Pinpoint the cell where the given text exists, returning its (X, Y) midpoint coordinate. 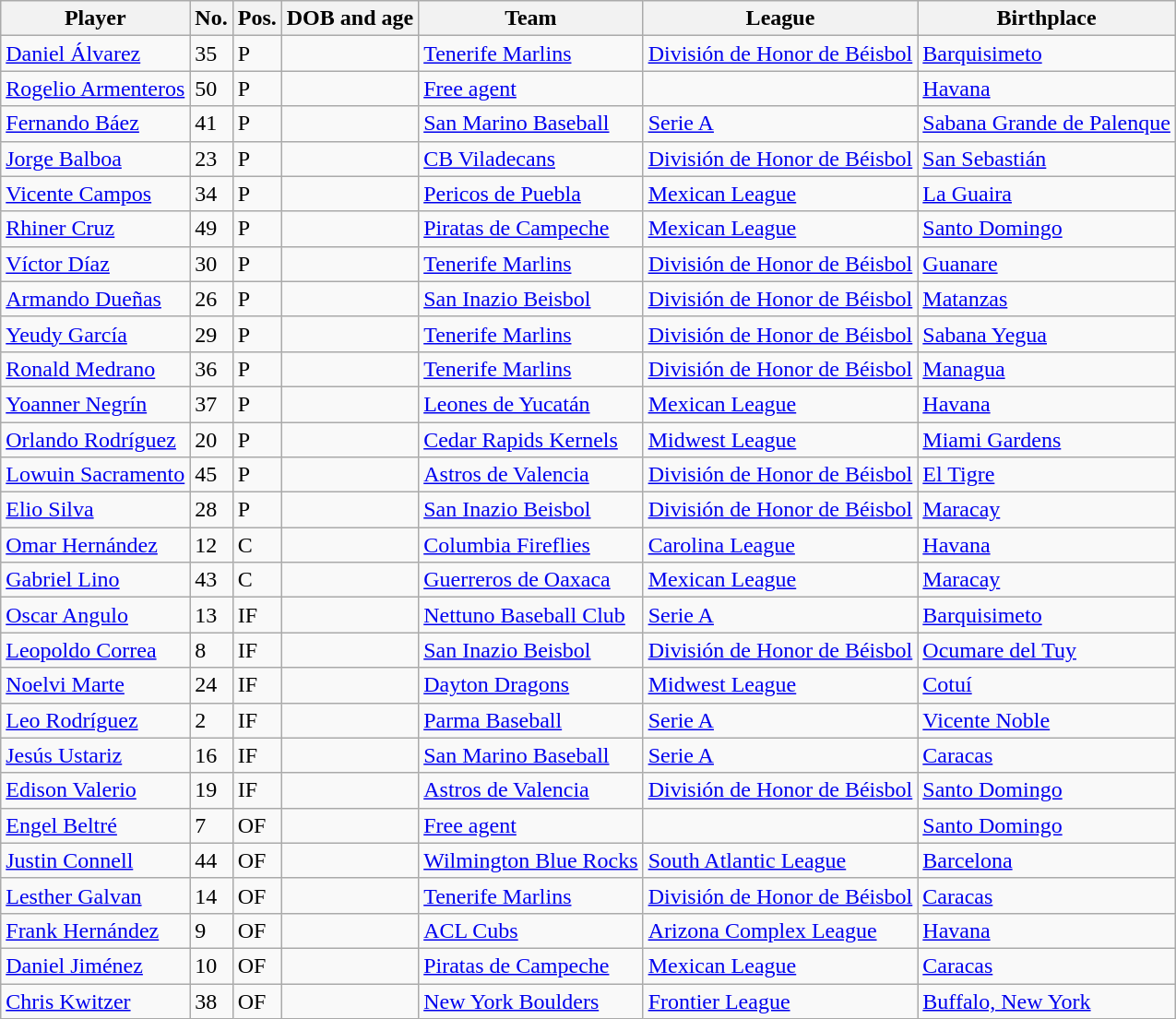
45 (211, 475)
Engel Beltré (96, 825)
Justin Connell (96, 860)
Lowuin Sacramento (96, 475)
Chris Kwitzer (96, 1001)
49 (211, 229)
38 (211, 1001)
Pericos de Puebla (531, 194)
Leo Rodríguez (96, 720)
Miami Gardens (1047, 440)
Dayton Dragons (531, 685)
44 (211, 860)
Yeudy García (96, 334)
Orlando Rodríguez (96, 440)
San Sebastián (1047, 159)
50 (211, 89)
Oscar Angulo (96, 615)
Guerreros de Oaxaca (531, 580)
Cedar Rapids Kernels (531, 440)
No. (211, 18)
26 (211, 299)
ACL Cubs (531, 930)
DOB and age (350, 18)
35 (211, 53)
Leopoldo Correa (96, 650)
Lesther Galvan (96, 895)
20 (211, 440)
Vicente Noble (1047, 720)
10 (211, 966)
Matanzas (1047, 299)
Birthplace (1047, 18)
New York Boulders (531, 1001)
Víctor Díaz (96, 264)
Edison Valerio (96, 790)
South Atlantic League (780, 860)
9 (211, 930)
Carolina League (780, 545)
Ocumare del Tuy (1047, 650)
Arizona Complex League (780, 930)
12 (211, 545)
19 (211, 790)
Frank Hernández (96, 930)
14 (211, 895)
23 (211, 159)
Noelvi Marte (96, 685)
Team (531, 18)
Ronald Medrano (96, 369)
Nettuno Baseball Club (531, 615)
Sabana Yegua (1047, 334)
29 (211, 334)
Pos. (256, 18)
Buffalo, New York (1047, 1001)
30 (211, 264)
Guanare (1047, 264)
Player (96, 18)
Daniel Álvarez (96, 53)
8 (211, 650)
Columbia Fireflies (531, 545)
Fernando Báez (96, 124)
13 (211, 615)
La Guaira (1047, 194)
Rhiner Cruz (96, 229)
Frontier League (780, 1001)
El Tigre (1047, 475)
7 (211, 825)
Jorge Balboa (96, 159)
16 (211, 755)
41 (211, 124)
Leones de Yucatán (531, 404)
Parma Baseball (531, 720)
League (780, 18)
Gabriel Lino (96, 580)
24 (211, 685)
Managua (1047, 369)
Omar Hernández (96, 545)
Daniel Jiménez (96, 966)
Vicente Campos (96, 194)
37 (211, 404)
Jesús Ustariz (96, 755)
36 (211, 369)
Elio Silva (96, 510)
CB Viladecans (531, 159)
2 (211, 720)
Rogelio Armenteros (96, 89)
Barcelona (1047, 860)
Cotuí (1047, 685)
Yoanner Negrín (96, 404)
34 (211, 194)
Armando Dueñas (96, 299)
43 (211, 580)
Wilmington Blue Rocks (531, 860)
28 (211, 510)
Sabana Grande de Palenque (1047, 124)
